Capture the cell that displays the provided text and extract its [x, y] central coordinate. 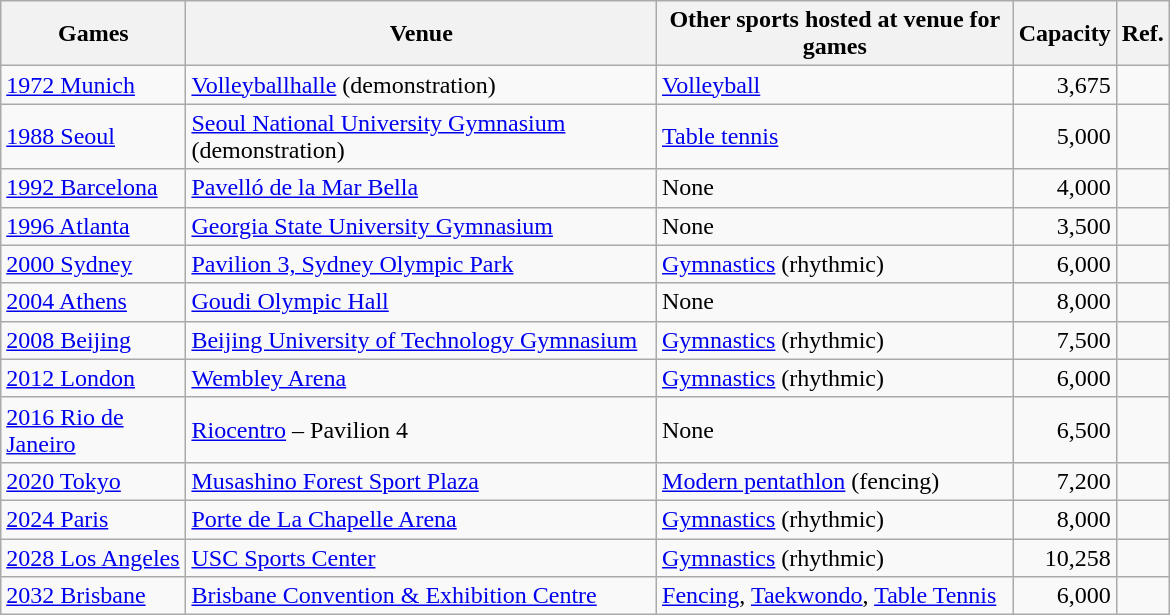
Volleyball [836, 85]
1996 Atlanta [94, 226]
6,500 [1064, 430]
2008 Beijing [94, 340]
3,675 [1064, 85]
Musashino Forest Sport Plaza [422, 481]
Wembley Arena [422, 378]
Fencing, Taekwondo, Table Tennis [836, 596]
Modern pentathlon (fencing) [836, 481]
Porte de La Chapelle Arena [422, 519]
2000 Sydney [94, 264]
2012 London [94, 378]
USC Sports Center [422, 557]
7,500 [1064, 340]
2004 Athens [94, 302]
Table tennis [836, 136]
2016 Rio de Janeiro [94, 430]
4,000 [1064, 188]
2020 Tokyo [94, 481]
Brisbane Convention & Exhibition Centre [422, 596]
Pavelló de la Mar Bella [422, 188]
Venue [422, 34]
Georgia State University Gymnasium [422, 226]
Pavilion 3, Sydney Olympic Park [422, 264]
Games [94, 34]
10,258 [1064, 557]
1988 Seoul [94, 136]
1972 Munich [94, 85]
Beijing University of Technology Gymnasium [422, 340]
2028 Los Angeles [94, 557]
7,200 [1064, 481]
Volleyballhalle (demonstration) [422, 85]
Ref. [1142, 34]
2032 Brisbane [94, 596]
Riocentro – Pavilion 4 [422, 430]
Goudi Olympic Hall [422, 302]
1992 Barcelona [94, 188]
2024 Paris [94, 519]
Other sports hosted at venue for games [836, 34]
Seoul National University Gymnasium (demonstration) [422, 136]
Capacity [1064, 34]
3,500 [1064, 226]
5,000 [1064, 136]
